Pinpoint the cell where the given text exists, returning its (X, Y) midpoint coordinate. 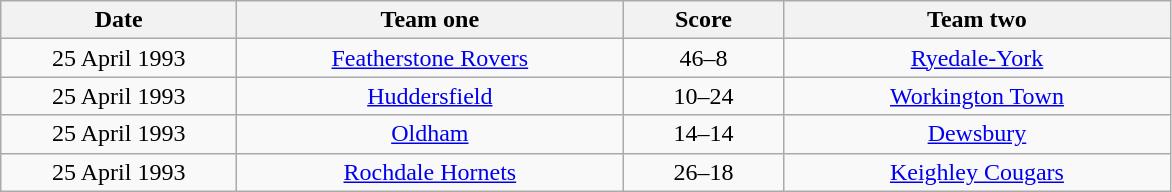
46–8 (704, 58)
Score (704, 20)
Date (119, 20)
Keighley Cougars (977, 172)
Ryedale-York (977, 58)
Workington Town (977, 96)
Rochdale Hornets (430, 172)
Team two (977, 20)
Oldham (430, 134)
14–14 (704, 134)
Featherstone Rovers (430, 58)
Huddersfield (430, 96)
Dewsbury (977, 134)
Team one (430, 20)
26–18 (704, 172)
10–24 (704, 96)
